For the text-containing cell, return its midpoint in [X, Y] coordinate format. 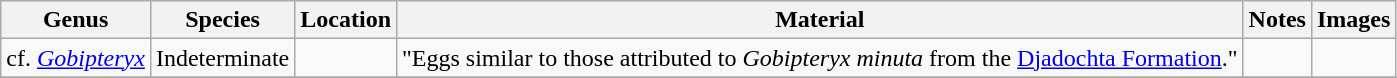
Material [820, 20]
Location [346, 20]
Species [222, 20]
Images [1353, 20]
Indeterminate [222, 58]
Genus [76, 20]
cf. Gobipteryx [76, 58]
"Eggs similar to those attributed to Gobipteryx minuta from the Djadochta Formation." [820, 58]
Notes [1277, 20]
